Scan for the cell matching the given text and deliver its (X, Y) coordinate at center. 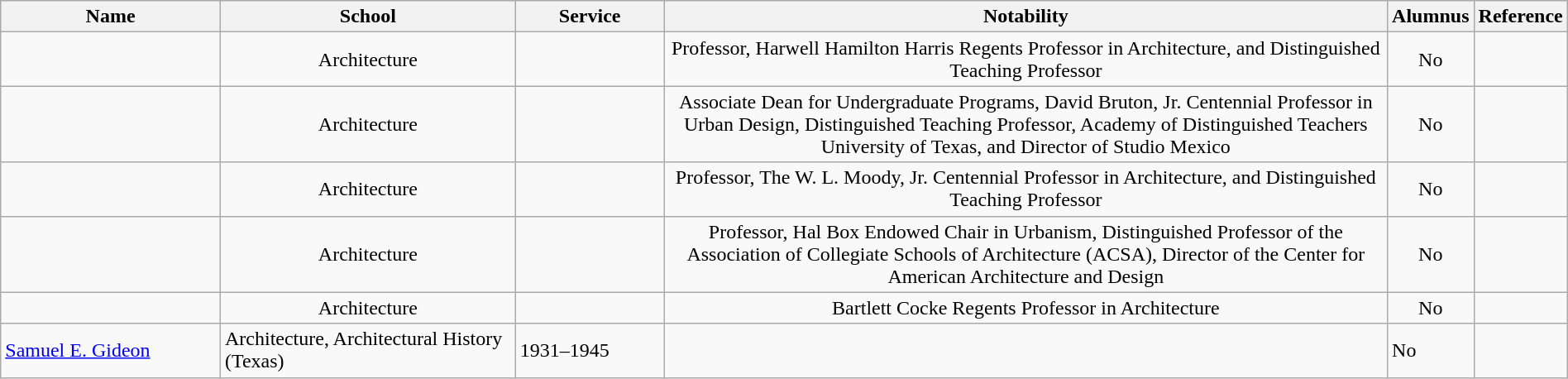
Bartlett Cocke Regents Professor in Architecture (1025, 308)
School (367, 17)
Service (590, 17)
Reference (1520, 17)
Professor, The W. L. Moody, Jr. Centennial Professor in Architecture, and Distinguished Teaching Professor (1025, 189)
Professor, Harwell Hamilton Harris Regents Professor in Architecture, and Distinguished Teaching Professor (1025, 60)
Name (111, 17)
1931–1945 (590, 351)
Notability (1025, 17)
Alumnus (1431, 17)
Architecture, Architectural History (Texas) (367, 351)
Samuel E. Gideon (111, 351)
